From the cell containing the given text, extract its center point as [x, y] coordinate. 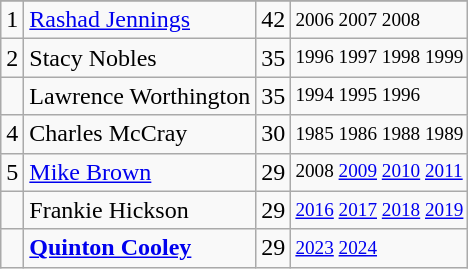
5 [12, 172]
Frankie Hickson [140, 210]
1985 1986 1988 1989 [380, 134]
Charles McCray [140, 134]
2016 2017 2018 2019 [380, 210]
Rashad Jennings [140, 20]
2 [12, 58]
42 [274, 20]
Lawrence Worthington [140, 96]
30 [274, 134]
2006 2007 2008 [380, 20]
Stacy Nobles [140, 58]
4 [12, 134]
2008 2009 2010 2011 [380, 172]
1994 1995 1996 [380, 96]
1 [12, 20]
2023 2024 [380, 248]
Quinton Cooley [140, 248]
1996 1997 1998 1999 [380, 58]
Mike Brown [140, 172]
